Return [X, Y] of the center of cell containing provided text 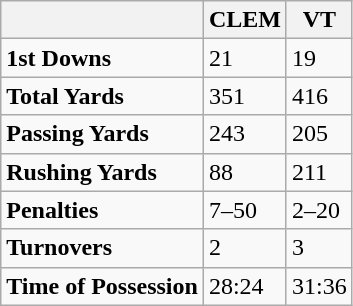
VT [319, 20]
1st Downs [102, 58]
243 [244, 134]
28:24 [244, 286]
21 [244, 58]
Turnovers [102, 248]
2 [244, 248]
Time of Possession [102, 286]
211 [319, 172]
351 [244, 96]
Penalties [102, 210]
19 [319, 58]
Total Yards [102, 96]
3 [319, 248]
Passing Yards [102, 134]
Rushing Yards [102, 172]
416 [319, 96]
205 [319, 134]
88 [244, 172]
31:36 [319, 286]
2–20 [319, 210]
7–50 [244, 210]
CLEM [244, 20]
